From the cell containing the given text, extract its center point as (X, Y) coordinate. 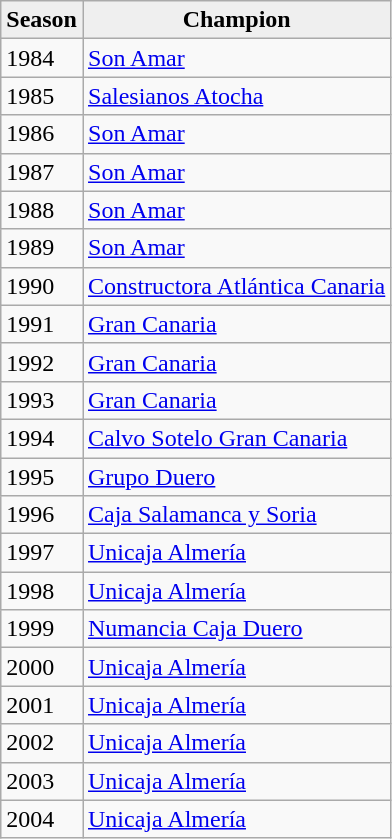
1984 (42, 58)
1991 (42, 324)
Caja Salamanca y Soria (236, 515)
1998 (42, 591)
Constructora Atlántica Canaria (236, 286)
1986 (42, 134)
2000 (42, 667)
1989 (42, 248)
1985 (42, 96)
1992 (42, 362)
Grupo Duero (236, 477)
Salesianos Atocha (236, 96)
2002 (42, 743)
1996 (42, 515)
Champion (236, 20)
Season (42, 20)
2001 (42, 705)
1987 (42, 172)
2003 (42, 781)
Calvo Sotelo Gran Canaria (236, 438)
1999 (42, 629)
Numancia Caja Duero (236, 629)
1990 (42, 286)
1988 (42, 210)
1994 (42, 438)
1993 (42, 400)
2004 (42, 819)
1995 (42, 477)
1997 (42, 553)
